Return (x, y) of the center of cell containing provided text 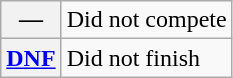
Did not finish (146, 58)
Did not compete (146, 20)
DNF (31, 58)
— (31, 20)
